Output the [X, Y] coordinate of the center of the cell containing the given text.  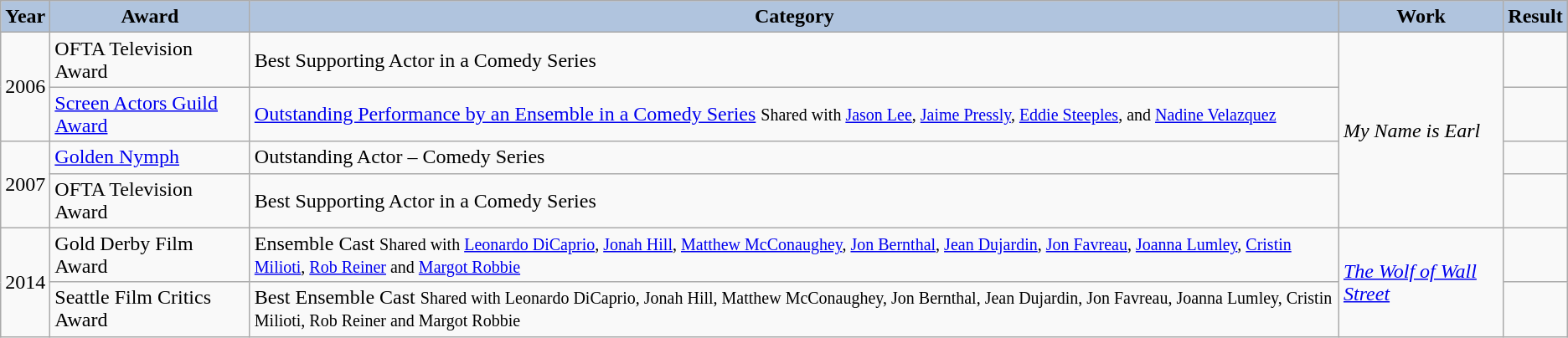
Gold Derby Film Award [150, 254]
Outstanding Performance by an Ensemble in a Comedy Series Shared with Jason Lee, Jaime Pressly, Eddie Steeples, and Nadine Velazquez [794, 114]
Award [150, 17]
2014 [25, 282]
The Wolf of Wall Street [1421, 282]
Screen Actors Guild Award [150, 114]
2006 [25, 87]
My Name is Earl [1421, 131]
Golden Nymph [150, 157]
2007 [25, 184]
Category [794, 17]
Result [1535, 17]
Work [1421, 17]
Seattle Film Critics Award [150, 310]
Year [25, 17]
Outstanding Actor – Comedy Series [794, 157]
